Pinpoint the cell where the given text exists, returning its (x, y) midpoint coordinate. 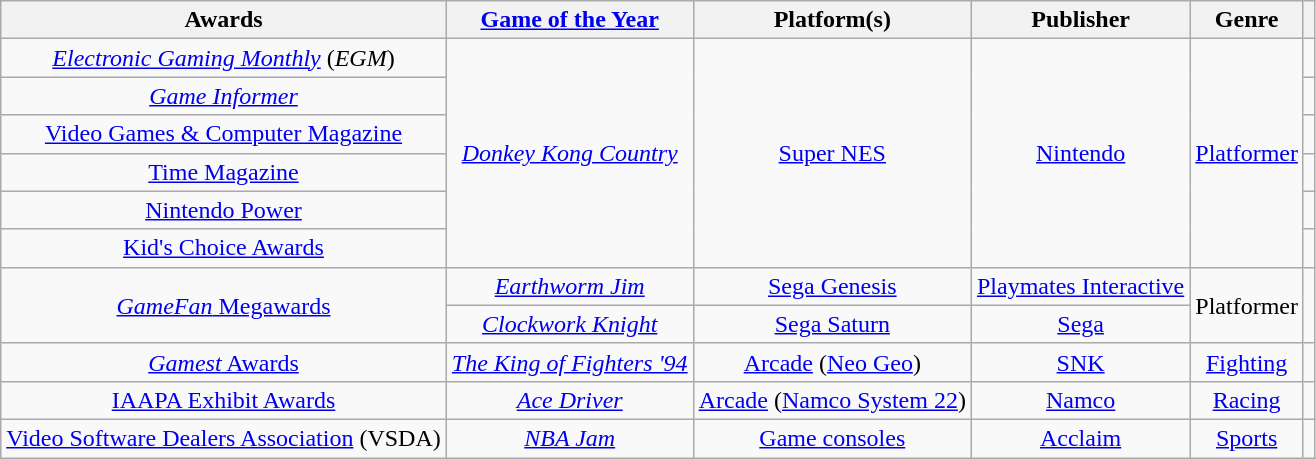
Electronic Gaming Monthly (EGM) (224, 58)
Acclaim (1080, 438)
GameFan Megawards (224, 305)
Fighting (1247, 362)
The King of Fighters '94 (570, 362)
Time Magazine (224, 172)
Kid's Choice Awards (224, 248)
Gamest Awards (224, 362)
Donkey Kong Country (570, 153)
Sega Saturn (832, 324)
Ace Driver (570, 400)
Earthworm Jim (570, 286)
Sega Genesis (832, 286)
Game of the Year (570, 20)
Clockwork Knight (570, 324)
NBA Jam (570, 438)
Nintendo (1080, 153)
Video Software Dealers Association (VSDA) (224, 438)
Super NES (832, 153)
Sega (1080, 324)
SNK (1080, 362)
Racing (1247, 400)
Namco (1080, 400)
Platform(s) (832, 20)
Sports (1247, 438)
Game Informer (224, 96)
Publisher (1080, 20)
Arcade (Namco System 22) (832, 400)
IAAPA Exhibit Awards (224, 400)
Game consoles (832, 438)
Playmates Interactive (1080, 286)
Arcade (Neo Geo) (832, 362)
Nintendo Power (224, 210)
Video Games & Computer Magazine (224, 134)
Awards (224, 20)
Genre (1247, 20)
